Provide the (X, Y) coordinate of the cell's center where the given text is located.  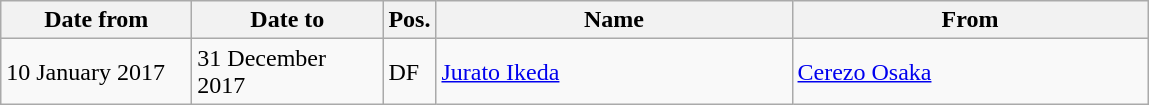
10 January 2017 (96, 72)
Name (614, 20)
Date to (288, 20)
DF (410, 72)
31 December 2017 (288, 72)
Date from (96, 20)
Jurato Ikeda (614, 72)
From (970, 20)
Cerezo Osaka (970, 72)
Pos. (410, 20)
